Locate the cell with the specified text and output its [X, Y] center coordinate. 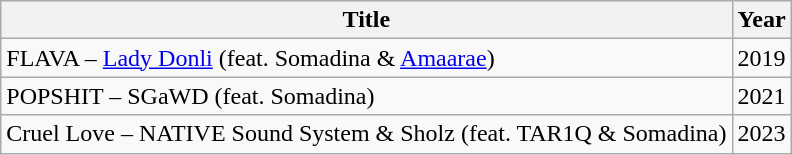
FLAVA – Lady Donli (feat. Somadina & Amaarae) [366, 58]
POPSHIT – SGaWD (feat. Somadina) [366, 96]
Year [762, 20]
Cruel Love – NATIVE Sound System & Sholz (feat. TAR1Q & Somadina) [366, 134]
2021 [762, 96]
2023 [762, 134]
2019 [762, 58]
Title [366, 20]
